Determine the (X, Y) coordinate at the center of the cell enclosing the given text.  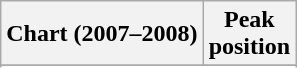
Peak position (249, 34)
Chart (2007–2008) (102, 34)
